Detect which cell encompasses the target text, then output its (X, Y) center coordinate. 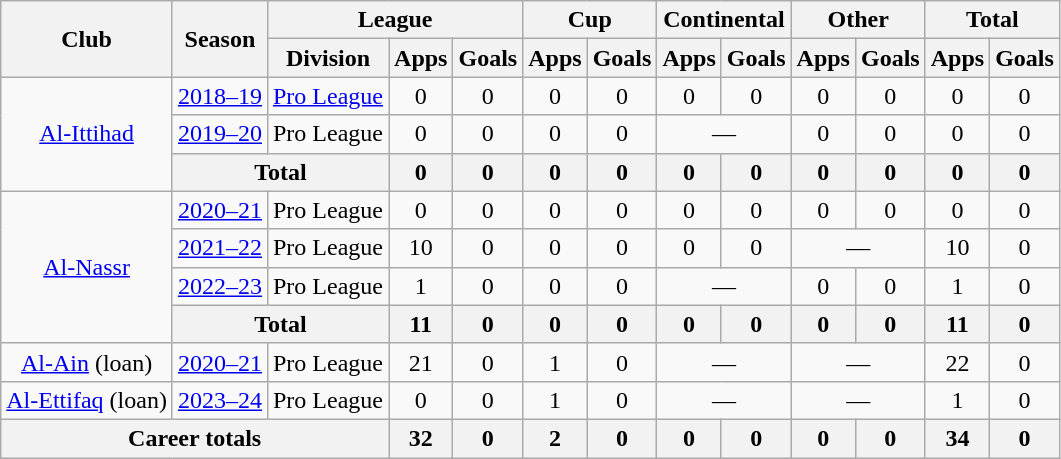
Al-Ettifaq (loan) (87, 400)
Continental (724, 20)
2022–23 (220, 286)
2019–20 (220, 134)
Al-Ittihad (87, 134)
Career totals (195, 438)
2 (555, 438)
Club (87, 39)
2021–22 (220, 248)
Al-Ain (loan) (87, 362)
Other (858, 20)
Al-Nassr (87, 267)
2023–24 (220, 400)
League (394, 20)
2018–19 (220, 96)
34 (957, 438)
32 (421, 438)
21 (421, 362)
22 (957, 362)
Cup (590, 20)
Division (328, 58)
Season (220, 39)
